For the text-containing cell, return its midpoint in [X, Y] coordinate format. 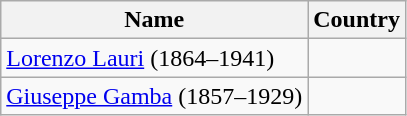
Country [357, 20]
Lorenzo Lauri (1864–1941) [154, 58]
Name [154, 20]
Giuseppe Gamba (1857–1929) [154, 96]
